Provide the [x, y] coordinate of the cell's center where the given text is located.  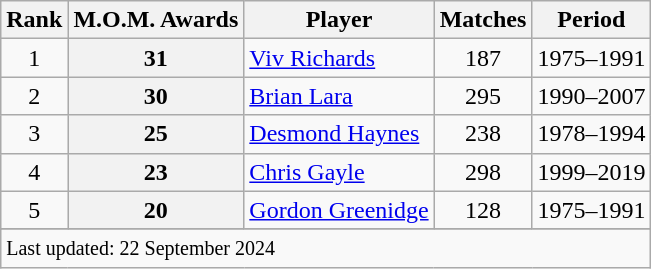
23 [156, 172]
1990–2007 [592, 96]
1978–1994 [592, 134]
Last updated: 22 September 2024 [326, 248]
295 [483, 96]
20 [156, 210]
1 [34, 58]
4 [34, 172]
238 [483, 134]
30 [156, 96]
128 [483, 210]
298 [483, 172]
5 [34, 210]
187 [483, 58]
M.O.M. Awards [156, 20]
Rank [34, 20]
3 [34, 134]
Period [592, 20]
Viv Richards [339, 58]
Player [339, 20]
Chris Gayle [339, 172]
Desmond Haynes [339, 134]
Gordon Greenidge [339, 210]
1999–2019 [592, 172]
Brian Lara [339, 96]
25 [156, 134]
Matches [483, 20]
31 [156, 58]
2 [34, 96]
